Identify which cell holds the provided text, then report its (x, y) central coordinate. 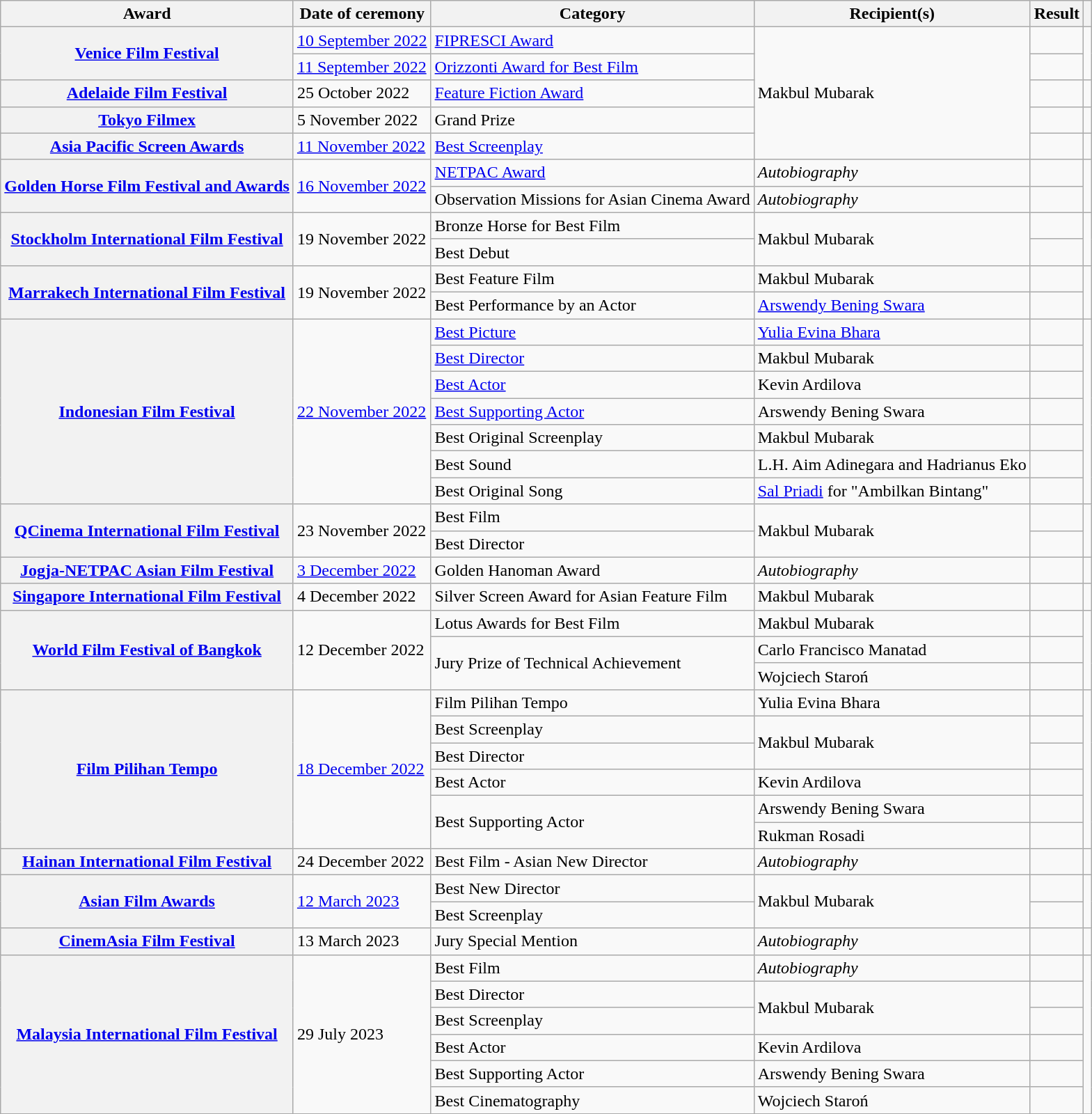
Rukman Rosadi (892, 835)
L.H. Aim Adinegara and Hadrianus Eko (892, 464)
Silver Screen Award for Asian Feature Film (592, 597)
Best Performance by an Actor (592, 305)
24 December 2022 (362, 862)
Best Feature Film (592, 278)
25 October 2022 (362, 93)
4 December 2022 (362, 597)
Jury Prize of Technical Achievement (592, 663)
Indonesian Film Festival (148, 411)
Golden Horse Film Festival and Awards (148, 186)
Bronze Horse for Best Film (592, 226)
NETPAC Award (592, 173)
11 November 2022 (362, 146)
29 July 2023 (362, 1034)
Best New Director (592, 888)
Jury Special Mention (592, 941)
Lotus Awards for Best Film (592, 623)
12 December 2022 (362, 650)
Marrakech International Film Festival (148, 292)
Asia Pacific Screen Awards (148, 146)
13 March 2023 (362, 941)
Grand Prize (592, 120)
CinemAsia Film Festival (148, 941)
Best Debut (592, 252)
Adelaide Film Festival (148, 93)
Golden Hanoman Award (592, 570)
Feature Fiction Award (592, 93)
23 November 2022 (362, 531)
Category (592, 14)
Carlo Francisco Manatad (892, 650)
5 November 2022 (362, 120)
Award (148, 14)
Jogja-NETPAC Asian Film Festival (148, 570)
Best Original Screenplay (592, 438)
Best Sound (592, 464)
Recipient(s) (892, 14)
22 November 2022 (362, 411)
Best Original Song (592, 491)
QCinema International Film Festival (148, 531)
12 March 2023 (362, 902)
10 September 2022 (362, 40)
Stockholm International Film Festival (148, 239)
Hainan International Film Festival (148, 862)
Orizzonti Award for Best Film (592, 67)
3 December 2022 (362, 570)
Best Cinematography (592, 1100)
Tokyo Filmex (148, 120)
Best Picture (592, 332)
Asian Film Awards (148, 902)
Result (1057, 14)
Venice Film Festival (148, 54)
FIPRESCI Award (592, 40)
Observation Missions for Asian Cinema Award (592, 199)
World Film Festival of Bangkok (148, 650)
Malaysia International Film Festival (148, 1034)
Sal Priadi for "Ambilkan Bintang" (892, 491)
Singapore International Film Festival (148, 597)
11 September 2022 (362, 67)
16 November 2022 (362, 186)
Best Film - Asian New Director (592, 862)
18 December 2022 (362, 769)
Date of ceremony (362, 14)
